Provide the [x, y] coordinate of the cell's center where the given text is located.  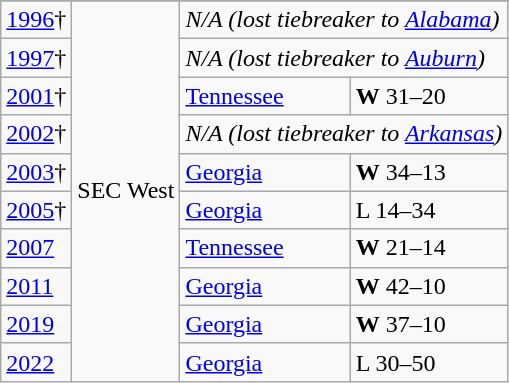
2003† [36, 172]
L 14–34 [429, 210]
N/A (lost tiebreaker to Auburn) [344, 58]
2002† [36, 134]
2011 [36, 286]
W 37–10 [429, 324]
L 30–50 [429, 362]
W 34–13 [429, 172]
2022 [36, 362]
2005† [36, 210]
N/A (lost tiebreaker to Arkansas) [344, 134]
1996† [36, 20]
2019 [36, 324]
W 42–10 [429, 286]
1997† [36, 58]
SEC West [126, 192]
2001† [36, 96]
N/A (lost tiebreaker to Alabama) [344, 20]
2007 [36, 248]
W 21–14 [429, 248]
W 31–20 [429, 96]
